Capture the cell that displays the provided text and extract its [x, y] central coordinate. 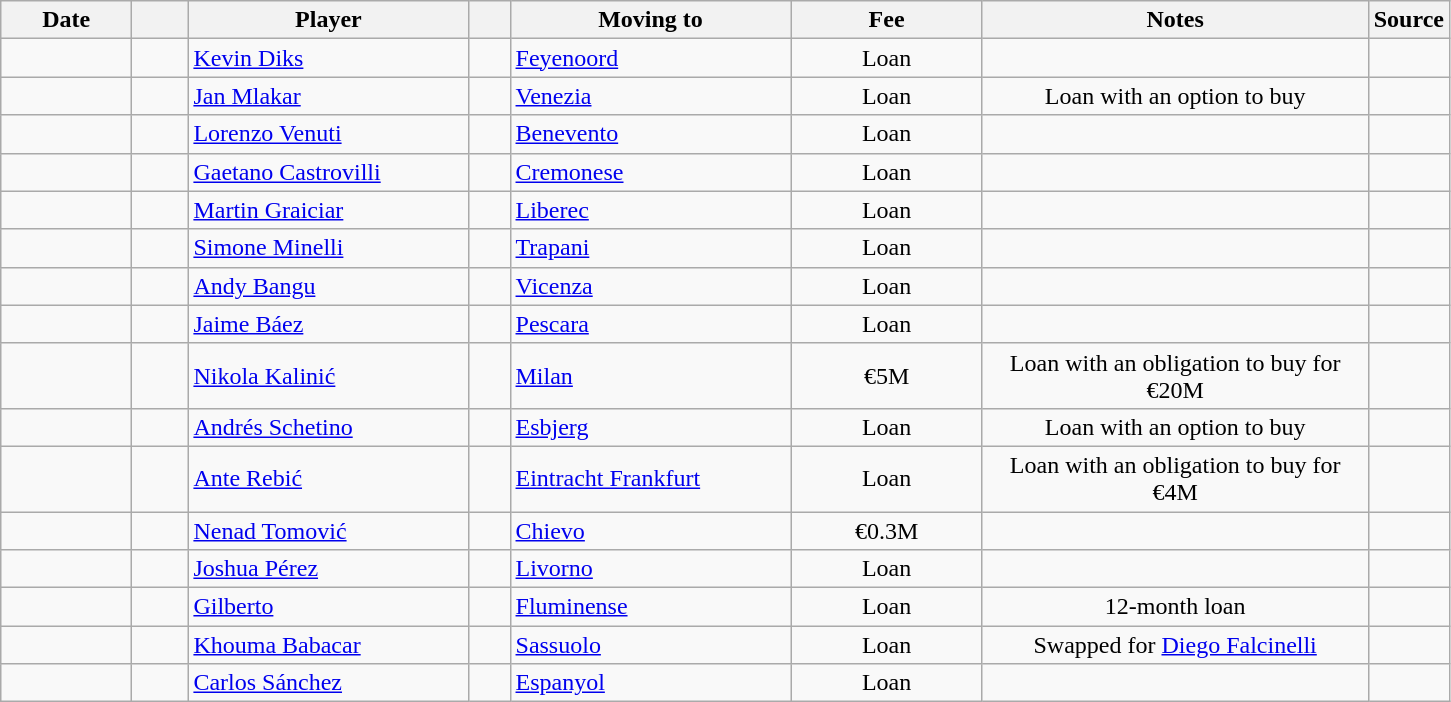
Martin Graiciar [328, 210]
Jan Mlakar [328, 96]
Loan with an obligation to buy for €20M [1175, 376]
Trapani [650, 248]
Espanyol [650, 683]
Jaime Báez [328, 324]
Vicenza [650, 286]
Joshua Pérez [328, 569]
€0.3M [886, 531]
Milan [650, 376]
Fluminense [650, 607]
Date [66, 20]
Chievo [650, 531]
Feyenoord [650, 58]
Moving to [650, 20]
Sassuolo [650, 645]
Livorno [650, 569]
Pescara [650, 324]
Eintracht Frankfurt [650, 478]
Khouma Babacar [328, 645]
Kevin Diks [328, 58]
Fee [886, 20]
Nenad Tomović [328, 531]
12-month loan [1175, 607]
Esbjerg [650, 427]
Andrés Schetino [328, 427]
Swapped for Diego Falcinelli [1175, 645]
€5M [886, 376]
Nikola Kalinić [328, 376]
Gaetano Castrovilli [328, 172]
Benevento [650, 134]
Source [1408, 20]
Simone Minelli [328, 248]
Loan with an obligation to buy for €4M [1175, 478]
Cremonese [650, 172]
Liberec [650, 210]
Lorenzo Venuti [328, 134]
Carlos Sánchez [328, 683]
Notes [1175, 20]
Venezia [650, 96]
Gilberto [328, 607]
Ante Rebić [328, 478]
Player [328, 20]
Andy Bangu [328, 286]
